Extract the [X, Y] coordinate from the center of the cell holding the provided text.  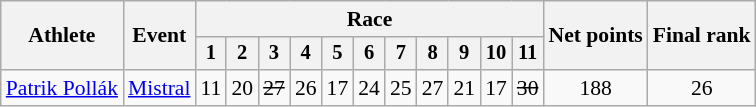
5 [338, 54]
6 [369, 54]
20 [242, 88]
4 [306, 54]
188 [596, 88]
21 [464, 88]
9 [464, 54]
7 [401, 54]
Mistral [159, 88]
2 [242, 54]
Patrik Pollák [62, 88]
24 [369, 88]
3 [274, 54]
8 [433, 54]
10 [496, 54]
Final rank [702, 36]
25 [401, 88]
1 [210, 54]
Athlete [62, 36]
Race [369, 19]
Event [159, 36]
30 [528, 88]
Net points [596, 36]
